For the text-containing cell, return its midpoint in [x, y] coordinate format. 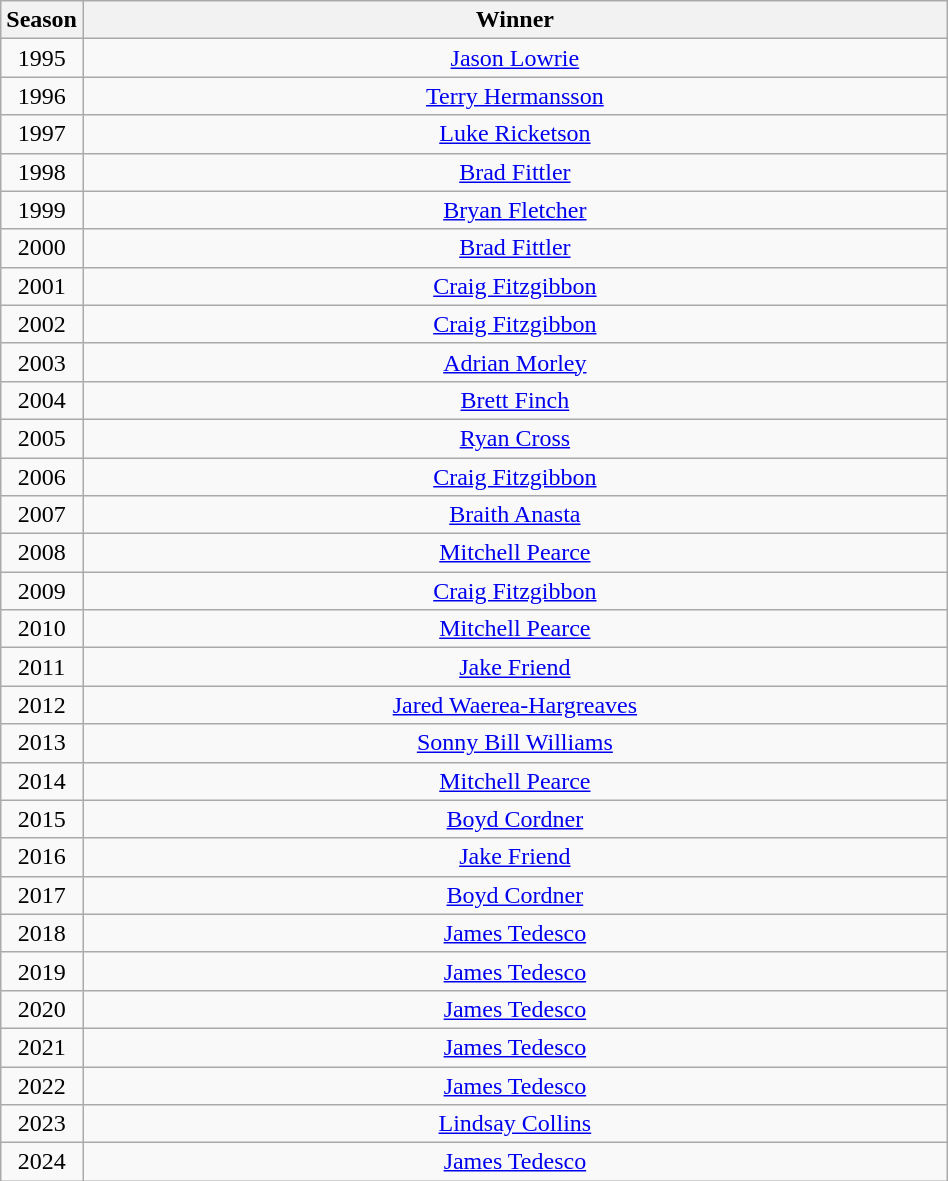
2005 [42, 438]
2010 [42, 629]
2007 [42, 515]
Winner [514, 20]
2014 [42, 781]
Ryan Cross [514, 438]
Brett Finch [514, 400]
2008 [42, 553]
2018 [42, 933]
1998 [42, 172]
Adrian Morley [514, 362]
2017 [42, 895]
2019 [42, 971]
1999 [42, 210]
2002 [42, 324]
Terry Hermansson [514, 96]
Braith Anasta [514, 515]
2006 [42, 477]
2016 [42, 857]
2024 [42, 1162]
2023 [42, 1124]
Season [42, 20]
2011 [42, 667]
1995 [42, 58]
1996 [42, 96]
2003 [42, 362]
2022 [42, 1085]
Jared Waerea-Hargreaves [514, 705]
Bryan Fletcher [514, 210]
2001 [42, 286]
2012 [42, 705]
2000 [42, 248]
2004 [42, 400]
2013 [42, 743]
2015 [42, 819]
Sonny Bill Williams [514, 743]
Lindsay Collins [514, 1124]
1997 [42, 134]
2009 [42, 591]
2021 [42, 1047]
Jason Lowrie [514, 58]
2020 [42, 1009]
Luke Ricketson [514, 134]
